Scan for the cell matching the given text and deliver its (X, Y) coordinate at center. 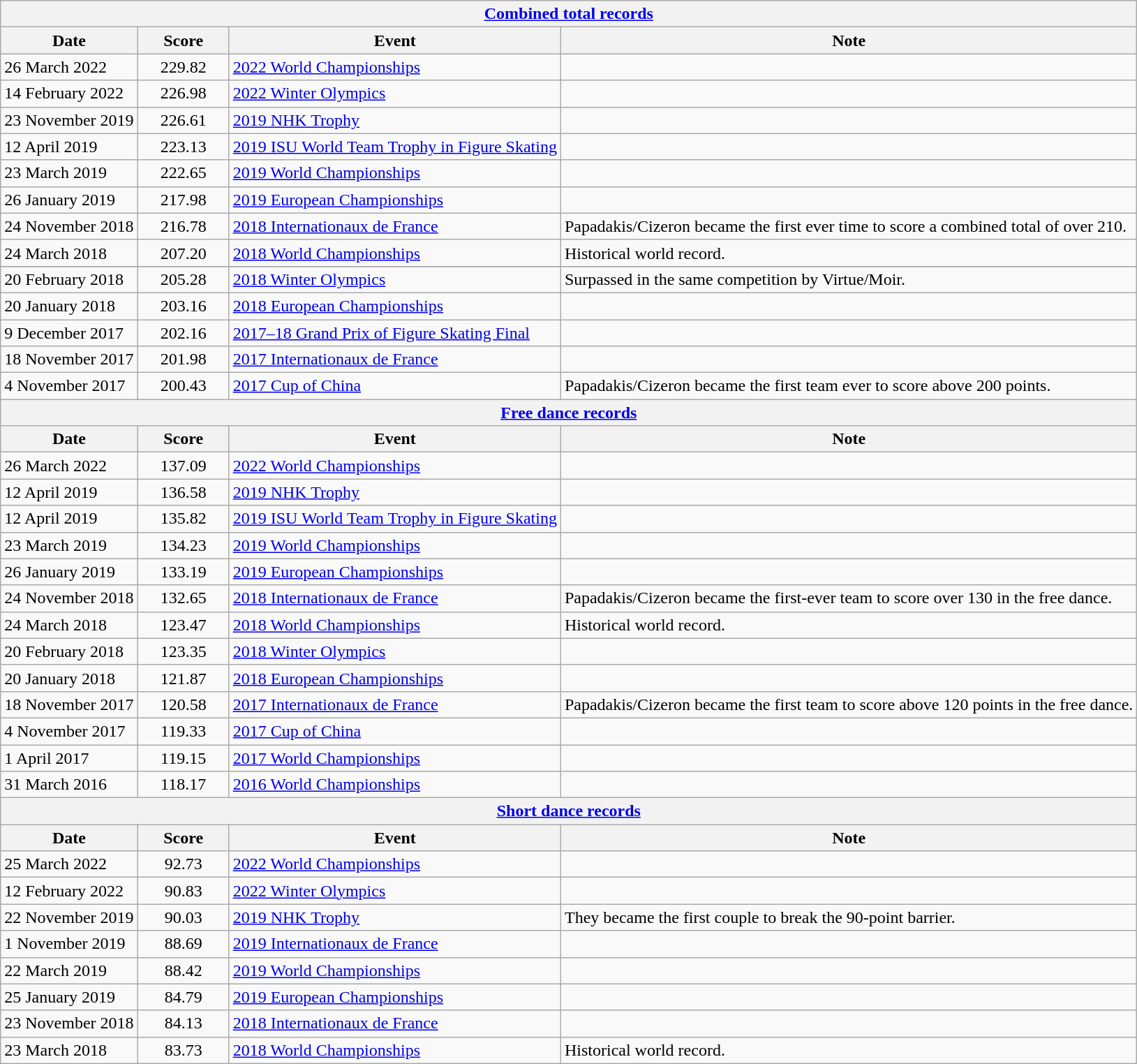
88.69 (183, 944)
90.03 (183, 917)
Surpassed in the same competition by Virtue/Moir. (849, 279)
1 April 2017 (69, 758)
226.61 (183, 120)
217.98 (183, 200)
22 November 2019 (69, 917)
88.42 (183, 970)
23 March 2018 (69, 1050)
119.15 (183, 758)
9 December 2017 (69, 333)
118.17 (183, 785)
201.98 (183, 360)
200.43 (183, 386)
22 March 2019 (69, 970)
Papadakis/Cizeron became the first ever time to score a combined total of over 210. (849, 226)
202.16 (183, 333)
1 November 2019 (69, 944)
83.73 (183, 1050)
84.79 (183, 997)
Free dance records (569, 413)
207.20 (183, 253)
229.82 (183, 67)
2017 World Championships (395, 758)
Papadakis/Cizeron became the first team ever to score above 200 points. (849, 386)
133.19 (183, 572)
205.28 (183, 279)
136.58 (183, 492)
123.35 (183, 651)
134.23 (183, 545)
90.83 (183, 891)
132.65 (183, 598)
23 November 2019 (69, 120)
120.58 (183, 704)
14 February 2022 (69, 94)
137.09 (183, 466)
216.78 (183, 226)
135.82 (183, 519)
Papadakis/Cizeron became the first team to score above 120 points in the free dance. (849, 704)
123.47 (183, 625)
92.73 (183, 864)
2016 World Championships (395, 785)
12 February 2022 (69, 891)
203.16 (183, 306)
25 January 2019 (69, 997)
119.33 (183, 731)
31 March 2016 (69, 785)
84.13 (183, 1024)
223.13 (183, 147)
226.98 (183, 94)
Papadakis/Cizeron became the first-ever team to score over 130 in the free dance. (849, 598)
Combined total records (569, 14)
2019 Internationaux de France (395, 944)
23 November 2018 (69, 1024)
2017–18 Grand Prix of Figure Skating Final (395, 333)
They became the first couple to break the 90-point barrier. (849, 917)
25 March 2022 (69, 864)
Short dance records (569, 811)
121.87 (183, 678)
222.65 (183, 173)
